Return (X, Y) of the center of cell containing provided text 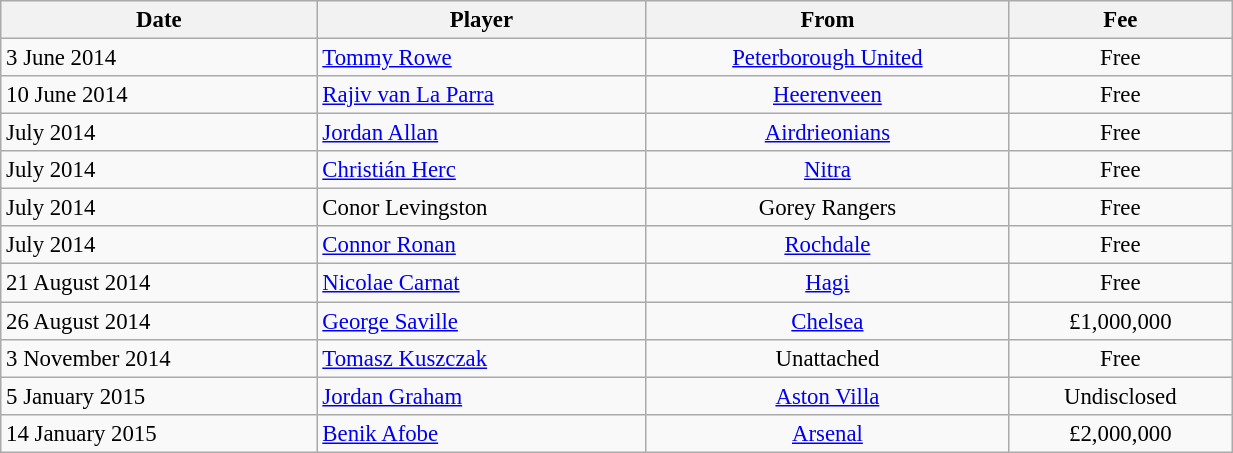
Chelsea (828, 321)
Fee (1120, 20)
Tomasz Kuszczak (482, 358)
Gorey Rangers (828, 208)
Nitra (828, 170)
5 January 2015 (159, 396)
Tommy Rowe (482, 58)
From (828, 20)
3 November 2014 (159, 358)
26 August 2014 (159, 321)
Conor Levingston (482, 208)
Aston Villa (828, 396)
Jordan Allan (482, 133)
Undisclosed (1120, 396)
Jordan Graham (482, 396)
Unattached (828, 358)
£1,000,000 (1120, 321)
3 June 2014 (159, 58)
Player (482, 20)
Peterborough United (828, 58)
Rajiv van La Parra (482, 95)
Heerenveen (828, 95)
21 August 2014 (159, 283)
Benik Afobe (482, 433)
Christián Herc (482, 170)
Connor Ronan (482, 245)
Hagi (828, 283)
Rochdale (828, 245)
10 June 2014 (159, 95)
Nicolae Carnat (482, 283)
£2,000,000 (1120, 433)
Airdrieonians (828, 133)
Arsenal (828, 433)
George Saville (482, 321)
Date (159, 20)
14 January 2015 (159, 433)
